Determine the (x, y) coordinate at the center of the cell enclosing the given text.  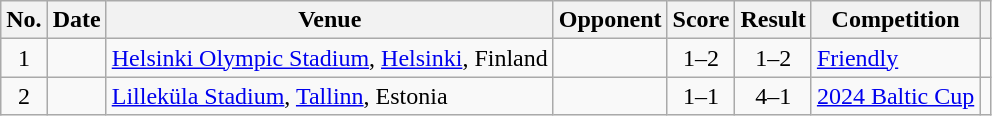
1 (24, 58)
Competition (895, 20)
Opponent (610, 20)
Score (701, 20)
Lilleküla Stadium, Tallinn, Estonia (330, 96)
Result (773, 20)
No. (24, 20)
1–1 (701, 96)
Helsinki Olympic Stadium, Helsinki, Finland (330, 58)
2 (24, 96)
Date (76, 20)
Friendly (895, 58)
Venue (330, 20)
4–1 (773, 96)
2024 Baltic Cup (895, 96)
